Scan for the cell matching the given text and deliver its [X, Y] coordinate at center. 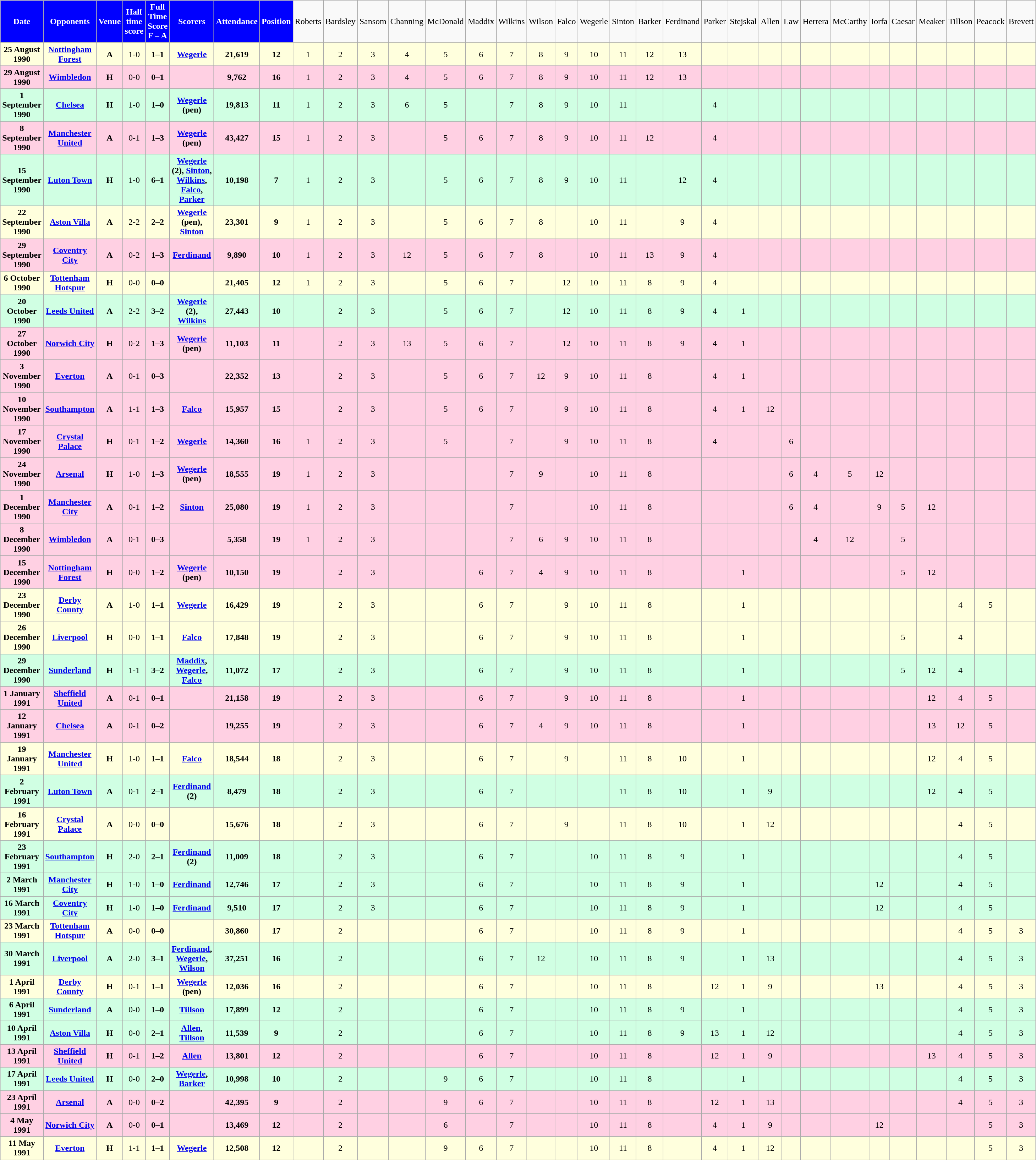
Parker [715, 21]
30,860 [237, 931]
43,427 [237, 138]
Scorers [192, 21]
Iorfa [879, 21]
21,405 [237, 283]
24 November 1990 [22, 474]
9,890 [237, 255]
Wegerle, Barker [192, 1079]
12,508 [237, 1148]
Opponents [70, 21]
10,998 [237, 1079]
17 April 1991 [22, 1079]
21,158 [237, 698]
Brevett [1021, 21]
22,352 [237, 376]
37,251 [237, 959]
Stejskal [743, 21]
25,080 [237, 507]
6 October 1990 [22, 283]
10,150 [237, 572]
23 March 1991 [22, 931]
Attendance [237, 21]
27 October 1990 [22, 343]
4 May 1991 [22, 1125]
Full Time ScoreF – A [158, 21]
9,762 [237, 77]
Position [276, 21]
Venue [110, 21]
Caesar [903, 21]
2 February 1991 [22, 791]
1 December 1990 [22, 507]
12 January 1991 [22, 726]
Ferdinand, Wegerle, Wilson [192, 959]
42,395 [237, 1102]
Channing [407, 21]
Wilkins [511, 21]
6 April 1991 [22, 1009]
5,358 [237, 540]
27,443 [237, 311]
29 September 1990 [22, 255]
9,510 [237, 907]
13,469 [237, 1125]
8 September 1990 [22, 138]
2 March 1991 [22, 885]
8,479 [237, 791]
26 December 1990 [22, 638]
29 December 1990 [22, 670]
15 December 1990 [22, 572]
Half time score [134, 21]
23 February 1991 [22, 857]
10 April 1991 [22, 1033]
10 November 1990 [22, 409]
Wegerle (2), Sinton, Wilkins, Falco, Parker [192, 180]
1 January 1991 [22, 698]
23 December 1990 [22, 605]
15 September 1990 [22, 180]
Wegerle (2), Wilkins [192, 311]
Roberts [308, 21]
Sansom [373, 21]
11,072 [237, 670]
15,957 [237, 409]
8 December 1990 [22, 540]
18,555 [237, 474]
Maddix [481, 21]
19,255 [237, 726]
12,746 [237, 885]
1 September 1990 [22, 105]
29 August 1990 [22, 77]
22 September 1990 [22, 222]
17 November 1990 [22, 442]
12,036 [237, 987]
23,301 [237, 222]
Wilson [541, 21]
Meaker [932, 21]
30 March 1991 [22, 959]
2–2 [158, 222]
11,103 [237, 343]
16 February 1991 [22, 824]
20 October 1990 [22, 311]
23 April 1991 [22, 1102]
Allen, Tillson [192, 1033]
15,676 [237, 824]
Bardsley [340, 21]
11 May 1991 [22, 1148]
14,360 [237, 442]
McCarthy [850, 21]
16 March 1991 [22, 907]
11,539 [237, 1033]
10,198 [237, 180]
25 August 1990 [22, 54]
Herrera [816, 21]
16,429 [237, 605]
McDonald [446, 21]
Date [22, 21]
Barker [649, 21]
Law [791, 21]
1 April 1991 [22, 987]
19 January 1991 [22, 759]
Maddix, Wegerle, Falco [192, 670]
19,813 [237, 105]
Wegerle (pen), Sinton [192, 222]
6–1 [158, 180]
11,009 [237, 857]
2–0 [158, 1079]
13,801 [237, 1056]
17,848 [237, 638]
17,899 [237, 1009]
Peacock [990, 21]
3–1 [158, 959]
18,544 [237, 759]
3 November 1990 [22, 376]
21,619 [237, 54]
13 April 1991 [22, 1056]
